Extract the (X, Y) coordinate from the center of the cell holding the provided text.  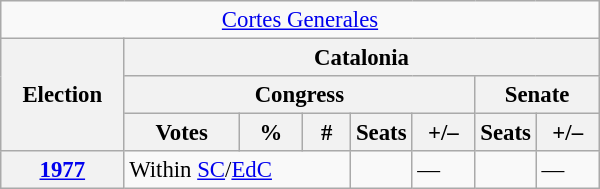
Within SC/EdC (238, 170)
Senate (537, 95)
Congress (300, 95)
Cortes Generales (300, 20)
Votes (182, 133)
% (270, 133)
# (327, 133)
Election (62, 96)
1977 (62, 170)
Catalonia (362, 58)
